From the cell containing the given text, extract its center point as [X, Y] coordinate. 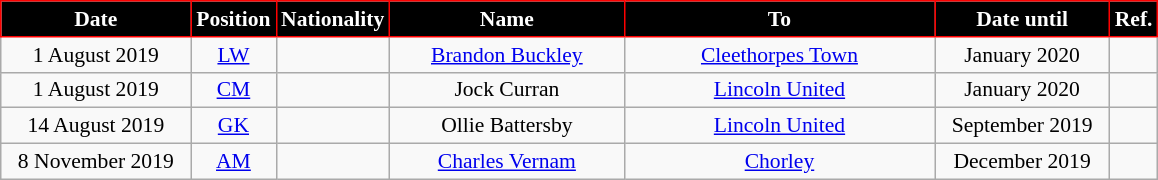
8 November 2019 [96, 162]
Charles Vernam [506, 162]
Brandon Buckley [506, 55]
AM [234, 162]
Date [96, 19]
LW [234, 55]
Nationality [332, 19]
GK [234, 126]
CM [234, 90]
Jock Curran [506, 90]
14 August 2019 [96, 126]
Ollie Battersby [506, 126]
Chorley [779, 162]
To [779, 19]
December 2019 [1022, 162]
Date until [1022, 19]
Cleethorpes Town [779, 55]
Ref. [1134, 19]
Position [234, 19]
Name [506, 19]
September 2019 [1022, 126]
